Output the [x, y] coordinate of the center of the cell containing the given text.  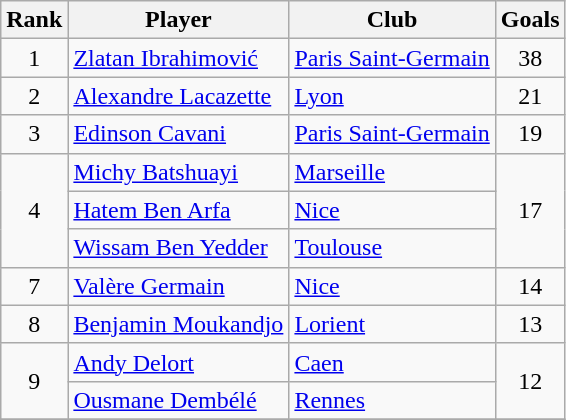
Benjamin Moukandjo [178, 324]
Lorient [392, 324]
8 [34, 324]
9 [34, 381]
14 [530, 286]
Caen [392, 362]
Rennes [392, 400]
Valère Germain [178, 286]
7 [34, 286]
Club [392, 20]
Hatem Ben Arfa [178, 210]
1 [34, 58]
17 [530, 210]
Alexandre Lacazette [178, 96]
Player [178, 20]
3 [34, 134]
13 [530, 324]
Zlatan Ibrahimović [178, 58]
19 [530, 134]
Michy Batshuayi [178, 172]
Rank [34, 20]
Lyon [392, 96]
Ousmane Dembélé [178, 400]
Andy Delort [178, 362]
Goals [530, 20]
Wissam Ben Yedder [178, 248]
4 [34, 210]
Edinson Cavani [178, 134]
21 [530, 96]
2 [34, 96]
Marseille [392, 172]
12 [530, 381]
Toulouse [392, 248]
38 [530, 58]
